For the text-containing cell, return its midpoint in [x, y] coordinate format. 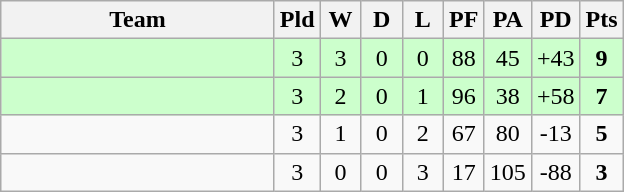
-13 [556, 134]
L [422, 20]
67 [464, 134]
38 [508, 96]
88 [464, 58]
W [340, 20]
PA [508, 20]
96 [464, 96]
PF [464, 20]
+43 [556, 58]
5 [602, 134]
Pts [602, 20]
17 [464, 172]
+58 [556, 96]
9 [602, 58]
-88 [556, 172]
80 [508, 134]
105 [508, 172]
Pld [297, 20]
Team [138, 20]
7 [602, 96]
45 [508, 58]
D [382, 20]
PD [556, 20]
